From the cell containing the given text, extract its center point as [x, y] coordinate. 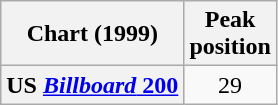
Peakposition [230, 34]
Chart (1999) [92, 34]
US Billboard 200 [92, 85]
29 [230, 85]
